For the text-containing cell, return its midpoint in (x, y) coordinate format. 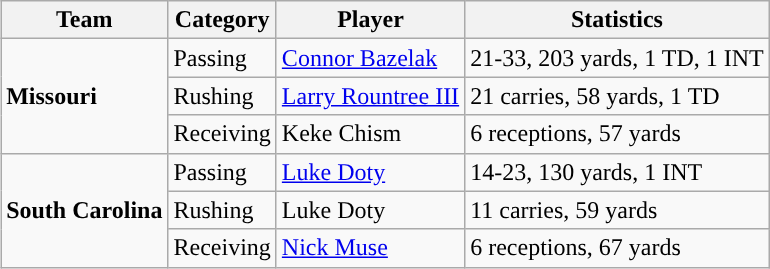
14-23, 130 yards, 1 INT (618, 172)
Nick Muse (370, 248)
21 carries, 58 yards, 1 TD (618, 96)
Team (84, 20)
Category (222, 20)
Keke Chism (370, 134)
6 receptions, 57 yards (618, 134)
Player (370, 20)
21-33, 203 yards, 1 TD, 1 INT (618, 58)
Missouri (84, 96)
Larry Rountree III (370, 96)
6 receptions, 67 yards (618, 248)
South Carolina (84, 210)
11 carries, 59 yards (618, 210)
Statistics (618, 20)
Connor Bazelak (370, 58)
